Locate the cell with the specified text and output its [X, Y] center coordinate. 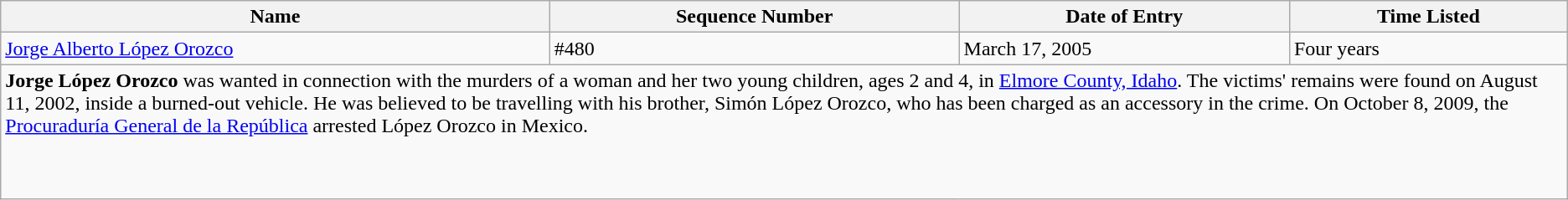
Name [276, 17]
March 17, 2005 [1124, 49]
#480 [754, 49]
Four years [1428, 49]
Time Listed [1428, 17]
Date of Entry [1124, 17]
Jorge Alberto López Orozco [276, 49]
Sequence Number [754, 17]
